From the cell containing the given text, extract its center point as (x, y) coordinate. 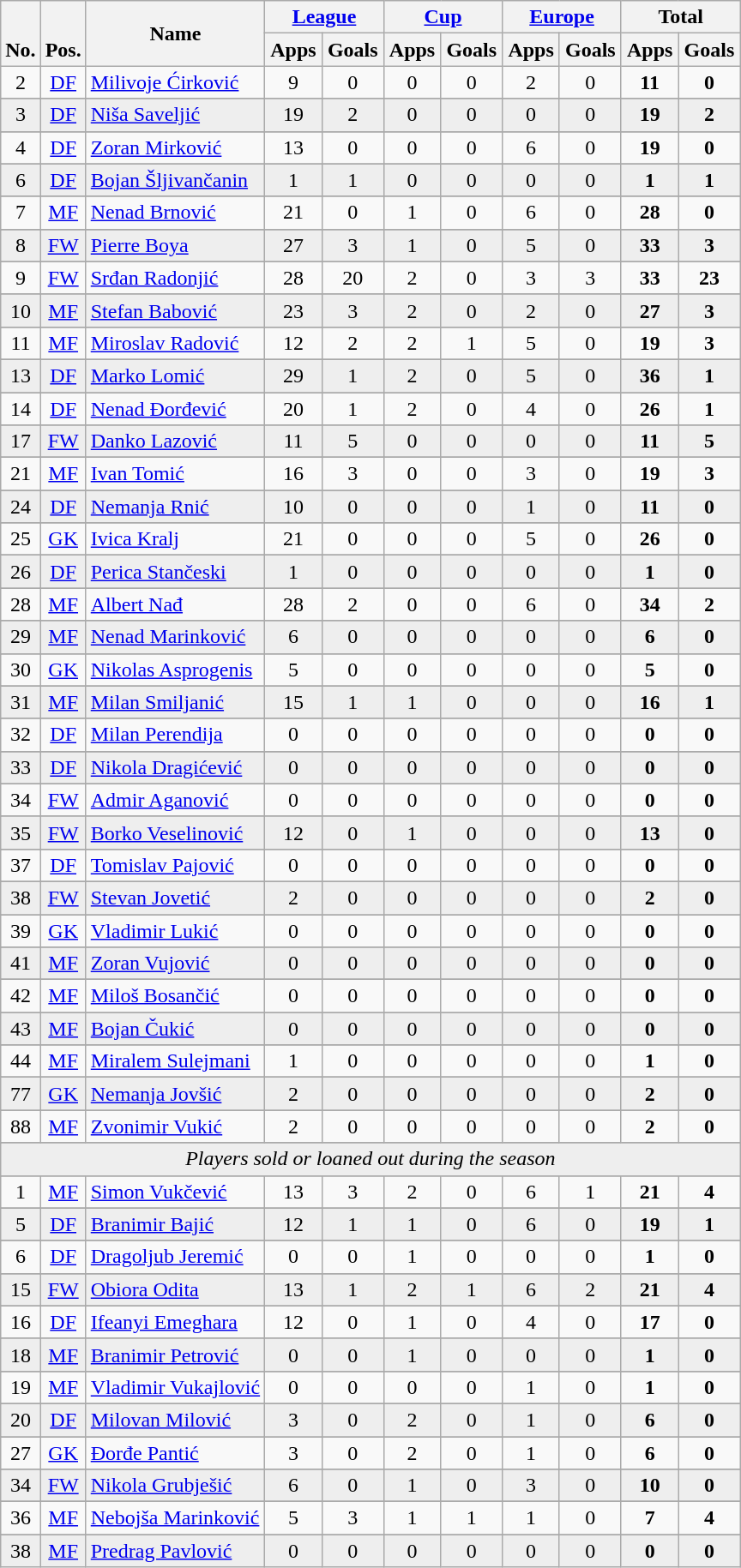
Ivica Kralj (175, 539)
Dragoljub Jeremić (175, 1257)
Danko Lazović (175, 442)
Miloš Bosančić (175, 996)
Nikola Grubješić (175, 1486)
Đorđe Pantić (175, 1453)
Players sold or loaned out during the season (370, 1159)
31 (21, 702)
Milan Perendija (175, 735)
Name (175, 33)
Albert Nađ (175, 604)
Branimir Petrović (175, 1355)
44 (21, 1061)
League (324, 17)
Milan Smiljanić (175, 702)
43 (21, 1029)
Admir Aganović (175, 800)
41 (21, 964)
Tomislav Pajović (175, 865)
Perica Stančeski (175, 572)
Miralem Sulejmani (175, 1061)
Ivan Tomić (175, 474)
25 (21, 539)
Milivoje Ćirković (175, 82)
Zoran Mirković (175, 147)
Nenad Brnović (175, 213)
Total (681, 17)
Nemanja Rnić (175, 507)
37 (21, 865)
Vladimir Lukić (175, 930)
Stevan Jovetić (175, 898)
Predrag Pavlović (175, 1551)
8 (21, 245)
Obiora Odita (175, 1289)
42 (21, 996)
Zvonimir Vukić (175, 1126)
Bojan Čukić (175, 1029)
Vladimir Vukajlović (175, 1387)
Cup (443, 17)
Nikolas Asprogenis (175, 670)
Europe (563, 17)
32 (21, 735)
Miroslav Radović (175, 343)
35 (21, 832)
Marko Lomić (175, 375)
Pos. (63, 33)
Nikola Dragićević (175, 767)
30 (21, 670)
39 (21, 930)
Nenad Marinković (175, 637)
No. (21, 33)
14 (21, 409)
Milovan Milović (175, 1420)
24 (21, 507)
Pierre Boya (175, 245)
Branimir Bajić (175, 1224)
88 (21, 1126)
Nemanja Jovšić (175, 1094)
Stefan Babović (175, 310)
Srđan Radonjić (175, 278)
Ifeanyi Emeghara (175, 1322)
Nebojša Marinković (175, 1518)
Simon Vukčević (175, 1192)
18 (21, 1355)
Bojan Šljivančanin (175, 180)
77 (21, 1094)
Borko Veselinović (175, 832)
Nenad Đorđević (175, 409)
Zoran Vujović (175, 964)
Niša Saveljić (175, 115)
